Find where the given text appears and provide that cell's center as (x, y) coordinate. 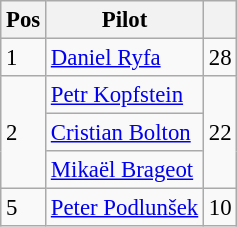
1 (24, 58)
Pos (24, 20)
Peter Podlunšek (125, 208)
28 (220, 58)
Pilot (125, 20)
Mikaël Brageot (125, 170)
Daniel Ryfa (125, 58)
22 (220, 132)
5 (24, 208)
10 (220, 208)
Cristian Bolton (125, 133)
2 (24, 132)
Petr Kopfstein (125, 95)
